Capture the cell that displays the provided text and extract its [X, Y] central coordinate. 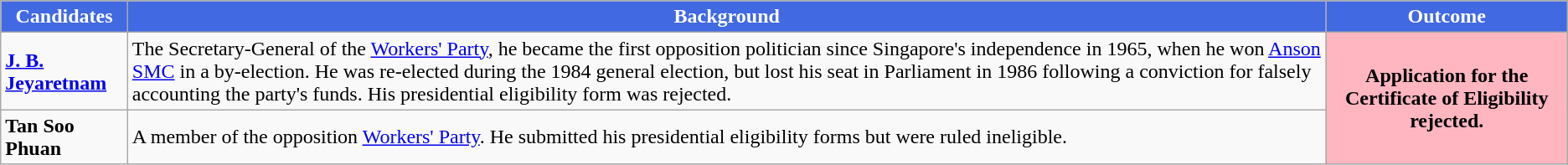
A member of the opposition Workers' Party. He submitted his presidential eligibility forms but were ruled ineligible. [727, 137]
J. B. Jeyaretnam [64, 71]
Candidates [64, 17]
Tan Soo Phuan [64, 137]
Background [727, 17]
Outcome [1447, 17]
Application for the Certificate of Eligibility rejected. [1447, 99]
